Scan for the cell matching the given text and deliver its [X, Y] coordinate at center. 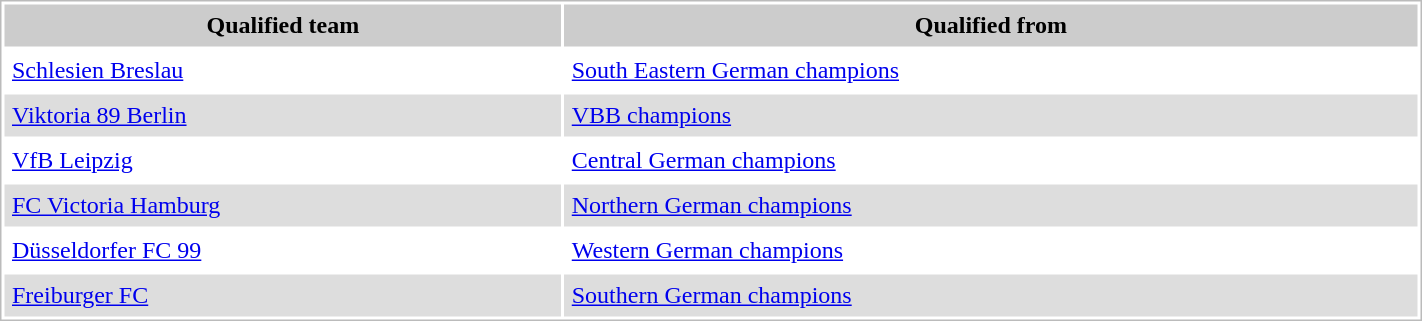
Western German champions [990, 251]
Central German champions [990, 161]
Qualified team [282, 25]
Schlesien Breslau [282, 71]
Qualified from [990, 25]
Viktoria 89 Berlin [282, 115]
Freiburger FC [282, 295]
Düsseldorfer FC 99 [282, 251]
Southern German champions [990, 295]
VfB Leipzig [282, 161]
Northern German champions [990, 205]
South Eastern German champions [990, 71]
FC Victoria Hamburg [282, 205]
VBB champions [990, 115]
